Provide the [x, y] coordinate of the cell's center where the given text is located.  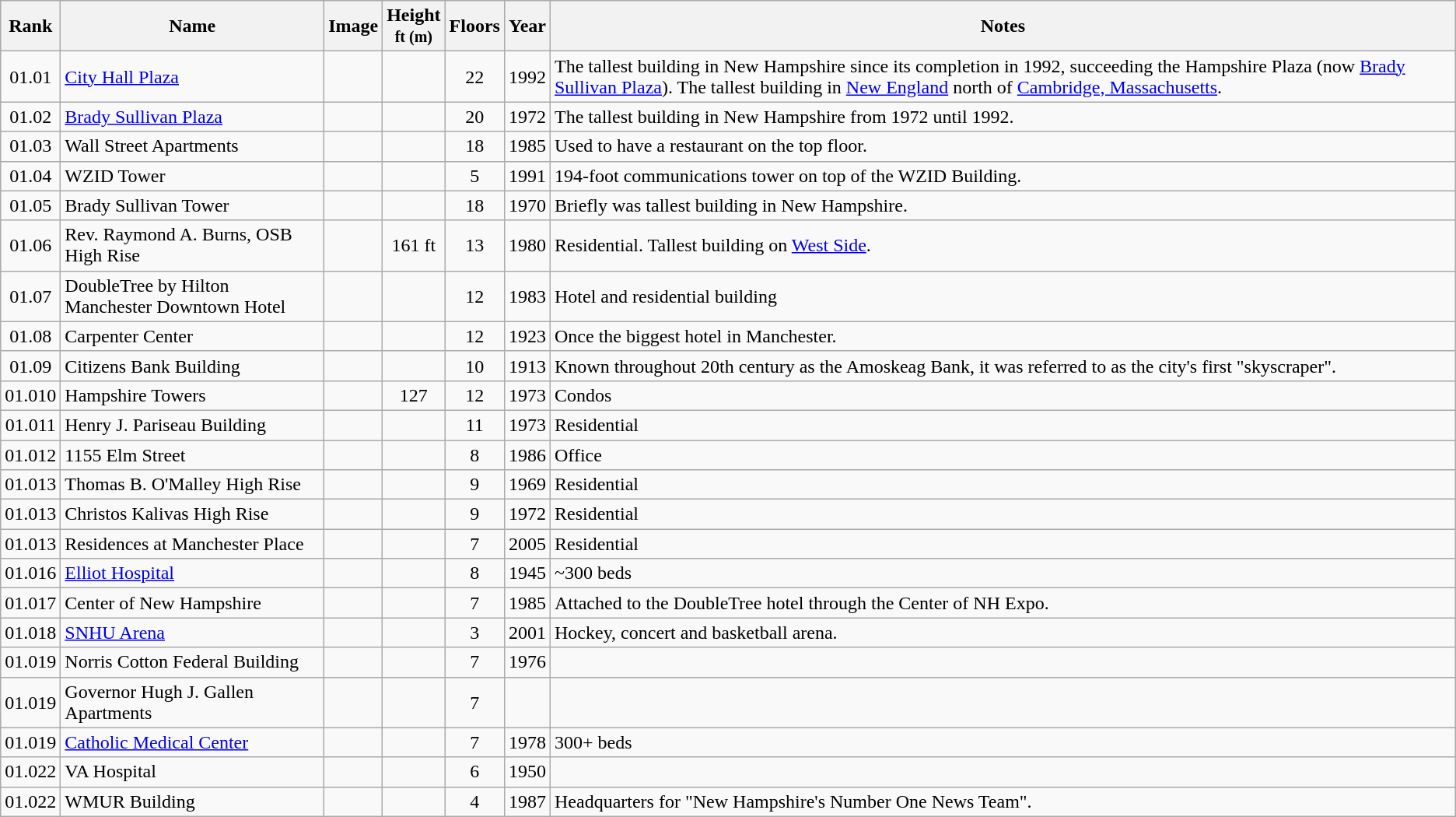
WMUR Building [193, 801]
WZID Tower [193, 176]
Elliot Hospital [193, 573]
Carpenter Center [193, 336]
127 [414, 395]
Heightft (m) [414, 26]
Name [193, 26]
Floors [474, 26]
1986 [527, 455]
1978 [527, 742]
Rank [31, 26]
10 [474, 366]
Year [527, 26]
6 [474, 772]
Used to have a restaurant on the top floor. [1003, 146]
3 [474, 633]
The tallest building in New Hampshire from 1972 until 1992. [1003, 117]
20 [474, 117]
1983 [527, 296]
194-foot communications tower on top of the WZID Building. [1003, 176]
2005 [527, 544]
Hampshire Towers [193, 395]
Center of New Hampshire [193, 603]
Known throughout 20th century as the Amoskeag Bank, it was referred to as the city's first "skyscraper". [1003, 366]
1913 [527, 366]
1980 [527, 246]
300+ beds [1003, 742]
SNHU Arena [193, 633]
13 [474, 246]
1155 Elm Street [193, 455]
Brady Sullivan Tower [193, 205]
Norris Cotton Federal Building [193, 662]
Condos [1003, 395]
1969 [527, 485]
Governor Hugh J. Gallen Apartments [193, 702]
Rev. Raymond A. Burns, OSB High Rise [193, 246]
1950 [527, 772]
01.03 [31, 146]
Office [1003, 455]
~300 beds [1003, 573]
161 ft [414, 246]
01.05 [31, 205]
Once the biggest hotel in Manchester. [1003, 336]
1992 [527, 76]
1987 [527, 801]
Wall Street Apartments [193, 146]
01.010 [31, 395]
Briefly was tallest building in New Hampshire. [1003, 205]
Catholic Medical Center [193, 742]
2001 [527, 633]
22 [474, 76]
1976 [527, 662]
4 [474, 801]
Residential. Tallest building on West Side. [1003, 246]
01.01 [31, 76]
01.012 [31, 455]
1970 [527, 205]
Thomas B. O'Malley High Rise [193, 485]
01.08 [31, 336]
Henry J. Pariseau Building [193, 425]
DoubleTree by Hilton Manchester Downtown Hotel [193, 296]
01.06 [31, 246]
01.07 [31, 296]
Headquarters for "New Hampshire's Number One News Team". [1003, 801]
Residences at Manchester Place [193, 544]
01.017 [31, 603]
Christos Kalivas High Rise [193, 514]
5 [474, 176]
11 [474, 425]
Image [353, 26]
Brady Sullivan Plaza [193, 117]
Hockey, concert and basketball arena. [1003, 633]
VA Hospital [193, 772]
01.011 [31, 425]
City Hall Plaza [193, 76]
01.018 [31, 633]
Notes [1003, 26]
Hotel and residential building [1003, 296]
01.04 [31, 176]
1991 [527, 176]
Citizens Bank Building [193, 366]
01.016 [31, 573]
Attached to the DoubleTree hotel through the Center of NH Expo. [1003, 603]
01.02 [31, 117]
1945 [527, 573]
1923 [527, 336]
01.09 [31, 366]
